Locate the cell with the specified text and output its [x, y] center coordinate. 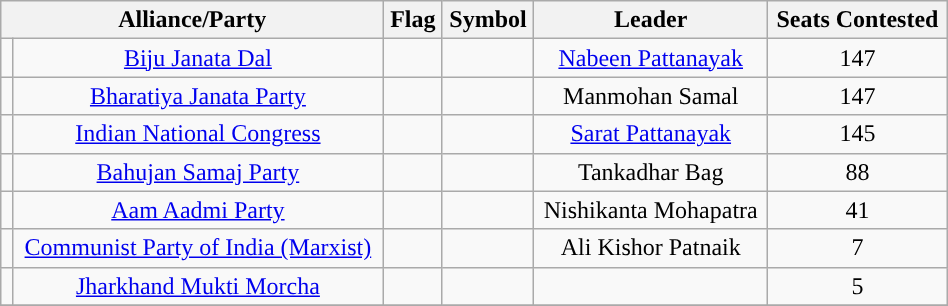
Seats Contested [858, 20]
Manmohan Samal [651, 96]
41 [858, 210]
Nishikanta Mohapatra [651, 210]
7 [858, 248]
145 [858, 134]
Tankadhar Bag [651, 172]
Indian National Congress [198, 134]
Bharatiya Janata Party [198, 96]
Symbol [488, 20]
Leader [651, 20]
Jharkhand Mukti Morcha [198, 286]
Alliance/Party [192, 20]
Nabeen Pattanayak [651, 58]
Ali Kishor Patnaik [651, 248]
Bahujan Samaj Party [198, 172]
Biju Janata Dal [198, 58]
Sarat Pattanayak [651, 134]
Flag [414, 20]
5 [858, 286]
Aam Aadmi Party [198, 210]
88 [858, 172]
Communist Party of India (Marxist) [198, 248]
